Capture the cell that displays the provided text and extract its (X, Y) central coordinate. 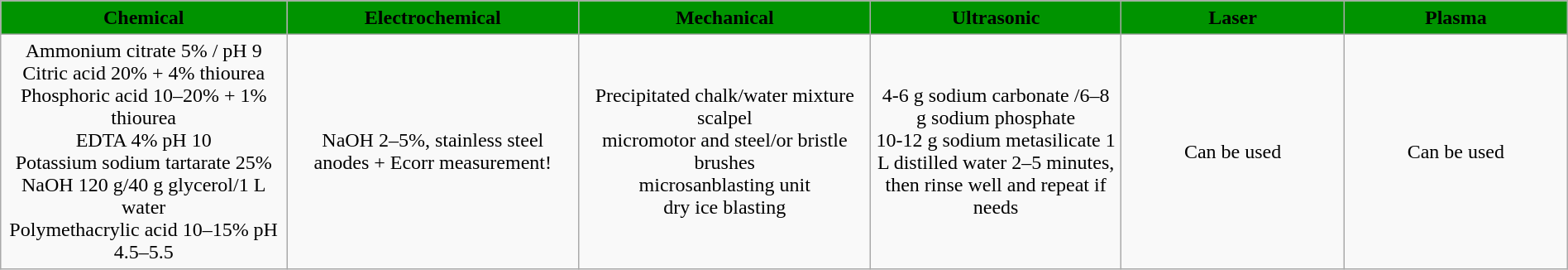
Laser (1233, 17)
4-6 g sodium carbonate /6–8 g sodium phosphate10-12 g sodium metasilicate 1 L distilled water 2–5 minutes, then rinse well and repeat if needs (996, 152)
NaOH 2–5%, stainless steel anodes + Ecorr measurement! (433, 152)
Chemical (144, 17)
Ultrasonic (996, 17)
Electrochemical (433, 17)
Precipitated chalk/water mixturescalpelmicromotor and steel/or bristle brushesmicrosanblasting unitdry ice blasting (724, 152)
Plasma (1456, 17)
Mechanical (724, 17)
